Scan for the cell matching the given text and deliver its (X, Y) coordinate at center. 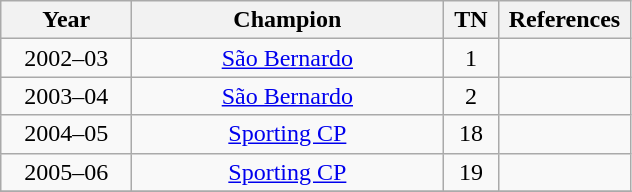
2003–04 (66, 96)
2 (471, 96)
References (564, 20)
2002–03 (66, 58)
TN (471, 20)
1 (471, 58)
2004–05 (66, 134)
19 (471, 172)
Year (66, 20)
18 (471, 134)
2005–06 (66, 172)
Champion (288, 20)
